Pinpoint the cell where the given text exists, returning its (x, y) midpoint coordinate. 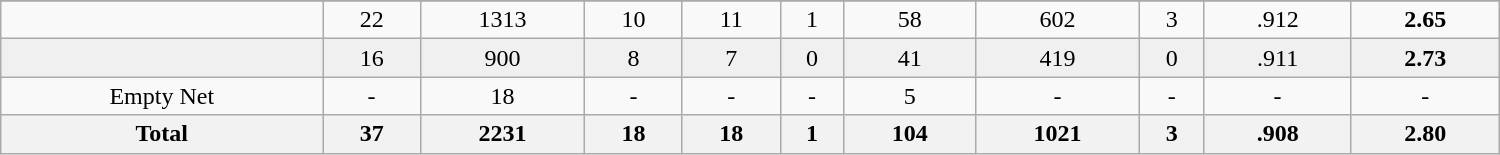
2.73 (1425, 58)
2.80 (1425, 134)
Total (162, 134)
.912 (1278, 20)
37 (372, 134)
419 (1057, 58)
1021 (1057, 134)
.908 (1278, 134)
602 (1057, 20)
2.65 (1425, 20)
.911 (1278, 58)
8 (634, 58)
2231 (502, 134)
Empty Net (162, 96)
16 (372, 58)
5 (910, 96)
41 (910, 58)
22 (372, 20)
900 (502, 58)
58 (910, 20)
10 (634, 20)
11 (731, 20)
7 (731, 58)
1313 (502, 20)
104 (910, 134)
